Return the [X, Y] coordinate for the center point of the cell that contains the specified text.  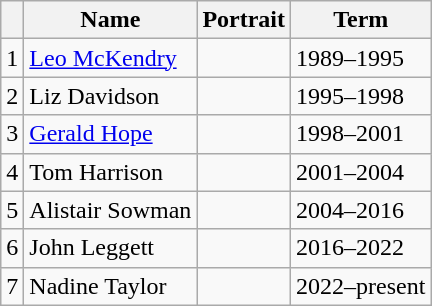
Name [110, 20]
1998–2001 [361, 134]
2004–2016 [361, 210]
2016–2022 [361, 248]
Portrait [244, 20]
3 [12, 134]
5 [12, 210]
1 [12, 58]
Alistair Sowman [110, 210]
2001–2004 [361, 172]
1995–1998 [361, 96]
Liz Davidson [110, 96]
Tom Harrison [110, 172]
7 [12, 286]
Gerald Hope [110, 134]
Leo McKendry [110, 58]
John Leggett [110, 248]
4 [12, 172]
2 [12, 96]
Nadine Taylor [110, 286]
1989–1995 [361, 58]
6 [12, 248]
2022–present [361, 286]
Term [361, 20]
